Identify which cell holds the provided text, then report its [X, Y] central coordinate. 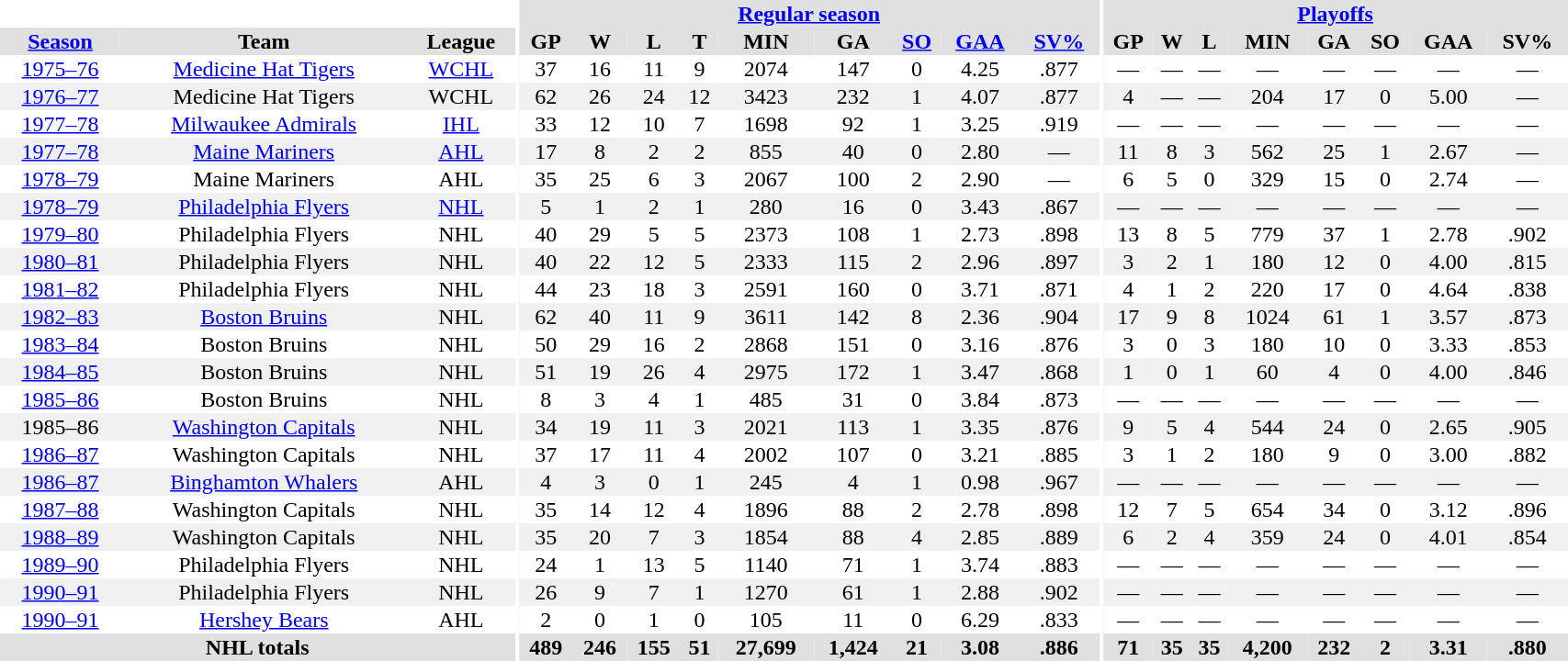
220 [1268, 289]
329 [1268, 179]
1270 [766, 592]
20 [601, 537]
485 [766, 399]
3.35 [979, 427]
3.16 [979, 344]
1140 [766, 565]
779 [1268, 234]
.885 [1058, 454]
1024 [1268, 317]
.815 [1527, 262]
142 [853, 317]
IHL [461, 124]
1976–77 [61, 96]
2.90 [979, 179]
1984–85 [61, 372]
.919 [1058, 124]
2074 [766, 69]
160 [853, 289]
.880 [1527, 647]
33 [546, 124]
15 [1334, 179]
2.85 [979, 537]
2868 [766, 344]
107 [853, 454]
.868 [1058, 372]
60 [1268, 372]
3.33 [1448, 344]
31 [853, 399]
108 [853, 234]
3.08 [979, 647]
3.47 [979, 372]
246 [601, 647]
NHL totals [257, 647]
0.98 [979, 482]
1698 [766, 124]
3.71 [979, 289]
4,200 [1268, 647]
.904 [1058, 317]
Binghamton Whalers [264, 482]
4.25 [979, 69]
Milwaukee Admirals [264, 124]
.846 [1527, 372]
23 [601, 289]
.897 [1058, 262]
855 [766, 151]
3423 [766, 96]
1987–88 [61, 510]
489 [546, 647]
2.65 [1448, 427]
.867 [1058, 207]
2021 [766, 427]
2067 [766, 179]
5.00 [1448, 96]
.871 [1058, 289]
.886 [1058, 647]
4.64 [1448, 289]
.853 [1527, 344]
3.57 [1448, 317]
Regular season [808, 14]
Playoffs [1336, 14]
.854 [1527, 537]
1983–84 [61, 344]
2.36 [979, 317]
T [700, 41]
2333 [766, 262]
.883 [1058, 565]
100 [853, 179]
113 [853, 427]
1854 [766, 537]
27,699 [766, 647]
1982–83 [61, 317]
3.84 [979, 399]
155 [654, 647]
21 [917, 647]
2.74 [1448, 179]
654 [1268, 510]
.905 [1527, 427]
1896 [766, 510]
3.25 [979, 124]
4.01 [1448, 537]
1988–89 [61, 537]
115 [853, 262]
4.07 [979, 96]
3.43 [979, 207]
1980–81 [61, 262]
147 [853, 69]
2975 [766, 372]
1975–76 [61, 69]
Hershey Bears [264, 620]
562 [1268, 151]
.967 [1058, 482]
172 [853, 372]
1989–90 [61, 565]
50 [546, 344]
2002 [766, 454]
2.96 [979, 262]
245 [766, 482]
6.29 [979, 620]
.833 [1058, 620]
22 [601, 262]
151 [853, 344]
544 [1268, 427]
.882 [1527, 454]
359 [1268, 537]
2.88 [979, 592]
3.00 [1448, 454]
3.31 [1448, 647]
1981–82 [61, 289]
Team [264, 41]
92 [853, 124]
2.80 [979, 151]
14 [601, 510]
League [461, 41]
3.21 [979, 454]
2373 [766, 234]
1979–80 [61, 234]
18 [654, 289]
1,424 [853, 647]
.889 [1058, 537]
3.74 [979, 565]
204 [1268, 96]
2.67 [1448, 151]
.896 [1527, 510]
Season [61, 41]
3611 [766, 317]
280 [766, 207]
2.73 [979, 234]
105 [766, 620]
44 [546, 289]
3.12 [1448, 510]
2591 [766, 289]
.838 [1527, 289]
